Detect which cell encompasses the target text, then output its (x, y) center coordinate. 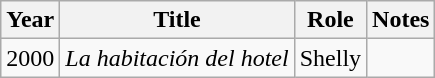
Year (30, 20)
Title (177, 20)
Notes (401, 20)
La habitación del hotel (177, 58)
Role (330, 20)
Shelly (330, 58)
2000 (30, 58)
